Return [X, Y] of the center of cell containing provided text 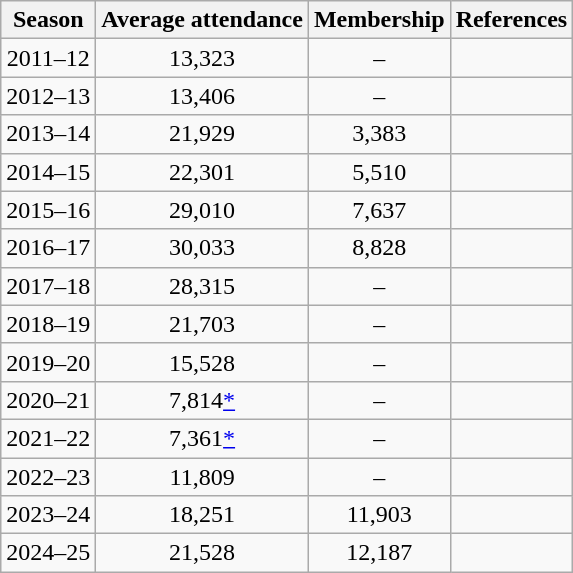
2020–21 [48, 400]
7,637 [379, 210]
11,903 [379, 515]
2012–13 [48, 96]
22,301 [202, 172]
2022–23 [48, 477]
18,251 [202, 515]
7,361* [202, 438]
11,809 [202, 477]
28,315 [202, 286]
2024–25 [48, 553]
30,033 [202, 248]
8,828 [379, 248]
2017–18 [48, 286]
2016–17 [48, 248]
Membership [379, 20]
7,814* [202, 400]
2013–14 [48, 134]
5,510 [379, 172]
2018–19 [48, 324]
12,187 [379, 553]
References [512, 20]
3,383 [379, 134]
Average attendance [202, 20]
29,010 [202, 210]
13,323 [202, 58]
21,703 [202, 324]
2023–24 [48, 515]
13,406 [202, 96]
21,929 [202, 134]
15,528 [202, 362]
2014–15 [48, 172]
21,528 [202, 553]
2015–16 [48, 210]
2011–12 [48, 58]
2021–22 [48, 438]
Season [48, 20]
2019–20 [48, 362]
